Scan for the cell matching the given text and deliver its [X, Y] coordinate at center. 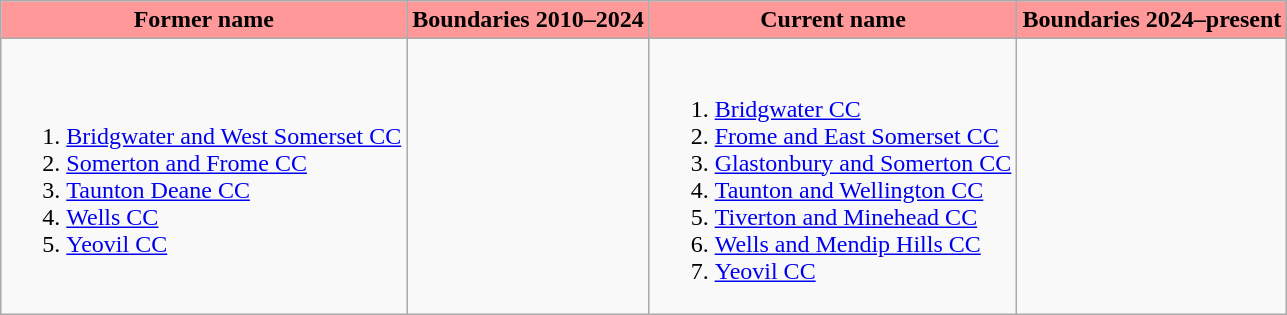
Boundaries 2010–2024 [528, 20]
Former name [204, 20]
Boundaries 2024–present [1152, 20]
Current name [833, 20]
Bridgwater and West Somerset CCSomerton and Frome CCTaunton Deane CCWells CCYeovil CC [204, 176]
Bridgwater CCFrome and East Somerset CCGlastonbury and Somerton CCTaunton and Wellington CCTiverton and Minehead CCWells and Mendip Hills CCYeovil CC [833, 176]
